Identify which cell holds the provided text, then report its (X, Y) central coordinate. 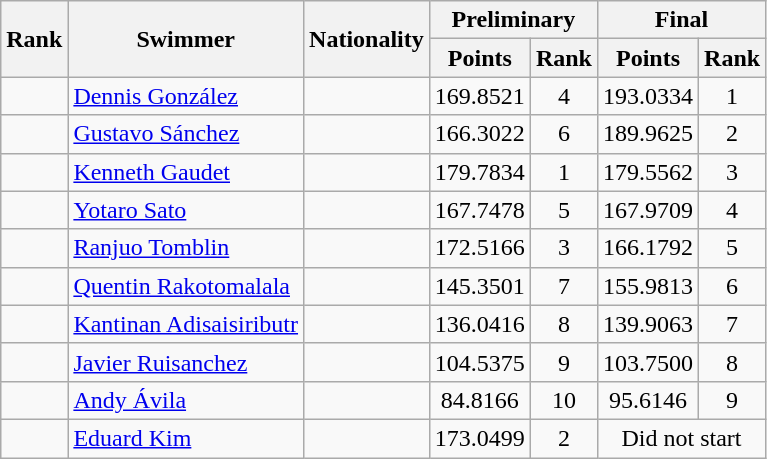
167.7478 (480, 210)
Final (681, 20)
166.3022 (480, 134)
139.9063 (648, 324)
Kenneth Gaudet (186, 172)
173.0499 (480, 438)
136.0416 (480, 324)
84.8166 (480, 400)
Dennis González (186, 96)
145.3501 (480, 286)
10 (564, 400)
179.7834 (480, 172)
Preliminary (513, 20)
169.8521 (480, 96)
193.0334 (648, 96)
Eduard Kim (186, 438)
Did not start (681, 438)
Ranjuo Tomblin (186, 248)
Swimmer (186, 39)
166.1792 (648, 248)
Yotaro Sato (186, 210)
Andy Ávila (186, 400)
Kantinan Adisaisiributr (186, 324)
104.5375 (480, 362)
172.5166 (480, 248)
155.9813 (648, 286)
103.7500 (648, 362)
Quentin Rakotomalala (186, 286)
189.9625 (648, 134)
Nationality (367, 39)
Gustavo Sánchez (186, 134)
179.5562 (648, 172)
Javier Ruisanchez (186, 362)
95.6146 (648, 400)
167.9709 (648, 210)
